Identify which cell holds the provided text, then report its [x, y] central coordinate. 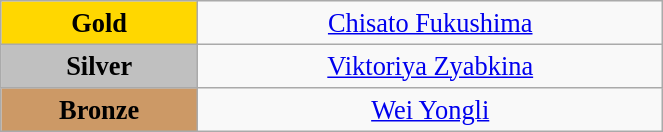
Bronze [100, 109]
Gold [100, 22]
Viktoriya Zyabkina [430, 66]
Silver [100, 66]
Wei Yongli [430, 109]
Chisato Fukushima [430, 22]
